Find where the given text appears and provide that cell's center as [x, y] coordinate. 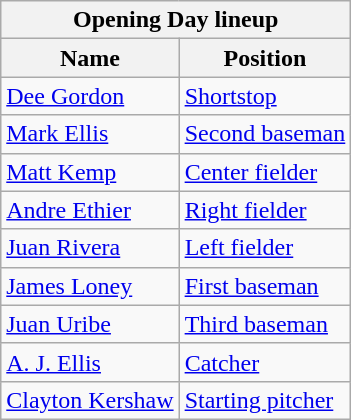
James Loney [90, 286]
Position [265, 58]
Third baseman [265, 324]
Center fielder [265, 172]
Second baseman [265, 134]
Dee Gordon [90, 96]
Shortstop [265, 96]
Andre Ethier [90, 210]
Right fielder [265, 210]
Juan Rivera [90, 248]
Catcher [265, 362]
Left fielder [265, 248]
Name [90, 58]
Opening Day lineup [176, 20]
A. J. Ellis [90, 362]
Clayton Kershaw [90, 400]
Juan Uribe [90, 324]
First baseman [265, 286]
Mark Ellis [90, 134]
Starting pitcher [265, 400]
Matt Kemp [90, 172]
